Find where the given text appears and provide that cell's center as [x, y] coordinate. 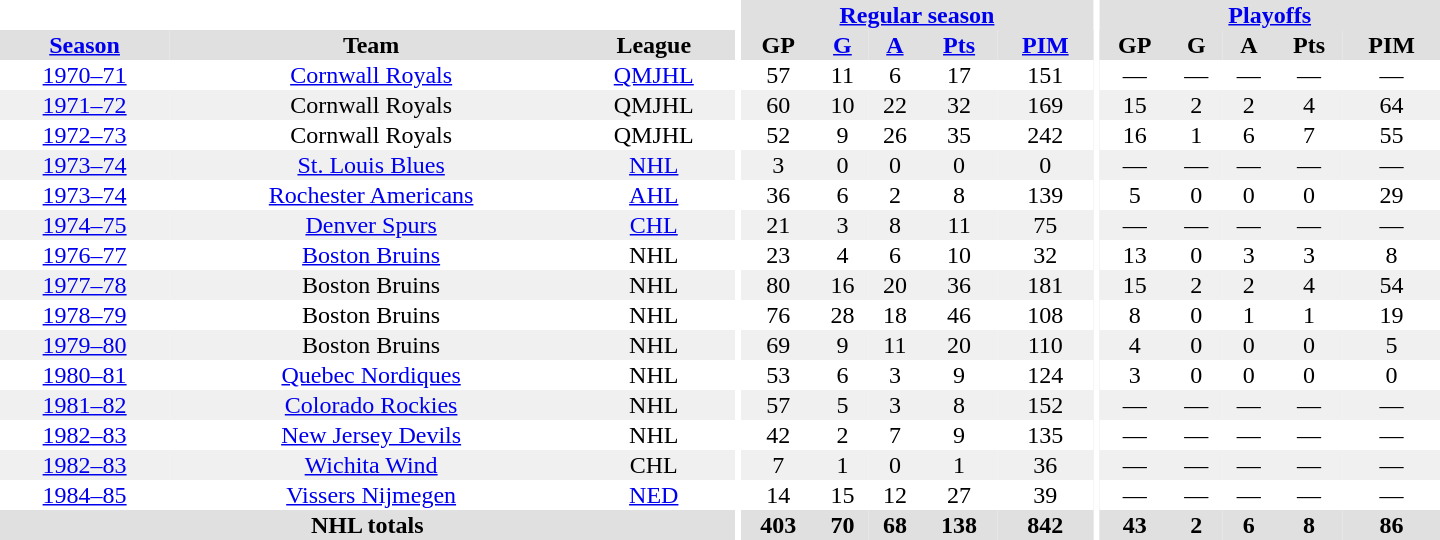
Rochester Americans [371, 195]
Playoffs [1270, 15]
New Jersey Devils [371, 435]
86 [1392, 525]
27 [959, 495]
13 [1134, 255]
Colorado Rockies [371, 405]
43 [1134, 525]
64 [1392, 105]
139 [1046, 195]
39 [1046, 495]
Denver Spurs [371, 225]
76 [778, 315]
26 [895, 135]
169 [1046, 105]
22 [895, 105]
403 [778, 525]
Quebec Nordiques [371, 375]
1977–78 [84, 285]
Regular season [916, 15]
1984–85 [84, 495]
152 [1046, 405]
28 [842, 315]
68 [895, 525]
75 [1046, 225]
124 [1046, 375]
52 [778, 135]
St. Louis Blues [371, 165]
60 [778, 105]
AHL [654, 195]
80 [778, 285]
1974–75 [84, 225]
1979–80 [84, 345]
14 [778, 495]
29 [1392, 195]
Season [84, 45]
242 [1046, 135]
League [654, 45]
135 [1046, 435]
1970–71 [84, 75]
1980–81 [84, 375]
54 [1392, 285]
1976–77 [84, 255]
138 [959, 525]
35 [959, 135]
42 [778, 435]
12 [895, 495]
21 [778, 225]
Team [371, 45]
1978–79 [84, 315]
181 [1046, 285]
69 [778, 345]
53 [778, 375]
70 [842, 525]
NED [654, 495]
110 [1046, 345]
19 [1392, 315]
1971–72 [84, 105]
23 [778, 255]
17 [959, 75]
NHL totals [368, 525]
55 [1392, 135]
46 [959, 315]
Vissers Nijmegen [371, 495]
842 [1046, 525]
151 [1046, 75]
18 [895, 315]
Wichita Wind [371, 465]
1981–82 [84, 405]
1972–73 [84, 135]
108 [1046, 315]
